Find where the given text appears and provide that cell's center as (x, y) coordinate. 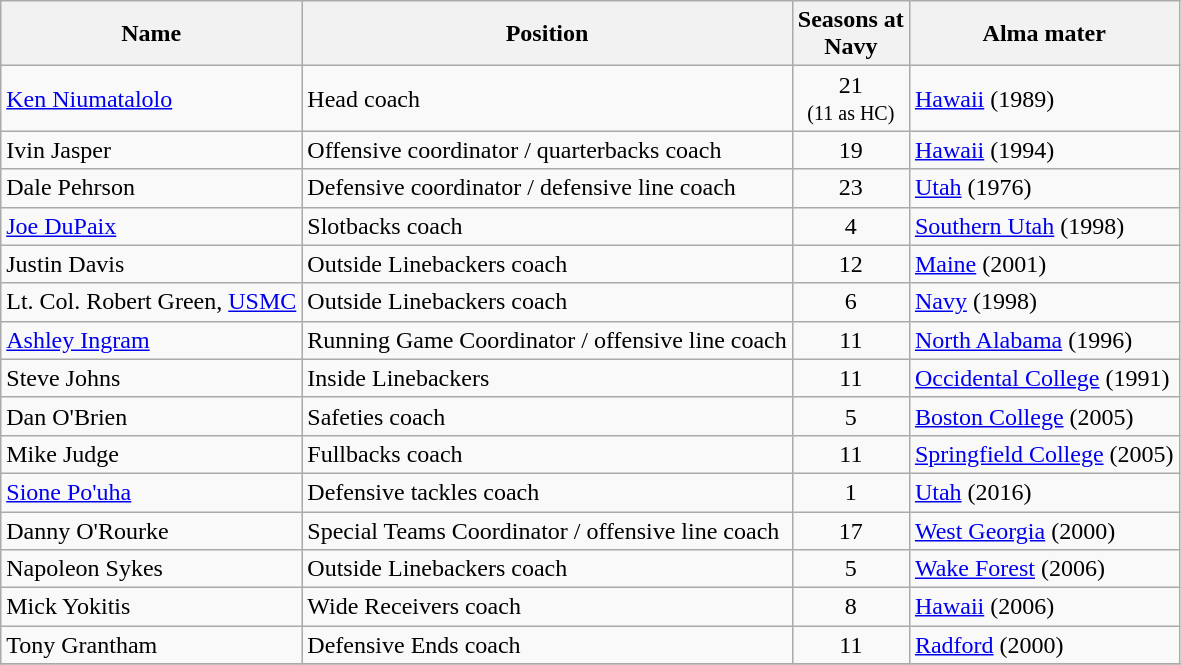
Defensive Ends coach (547, 645)
Utah (2016) (1044, 492)
Tony Grantham (152, 645)
Sione Po'uha (152, 492)
Dale Pehrson (152, 188)
Hawaii (1989) (1044, 98)
Springfield College (2005) (1044, 454)
Defensive coordinator / defensive line coach (547, 188)
Head coach (547, 98)
Utah (1976) (1044, 188)
Hawaii (2006) (1044, 607)
West Georgia (2000) (1044, 531)
Slotbacks coach (547, 226)
Position (547, 34)
17 (850, 531)
Ashley Ingram (152, 340)
Running Game Coordinator / offensive line coach (547, 340)
Mick Yokitis (152, 607)
Joe DuPaix (152, 226)
Mike Judge (152, 454)
Hawaii (1994) (1044, 150)
Safeties coach (547, 416)
Name (152, 34)
19 (850, 150)
Special Teams Coordinator / offensive line coach (547, 531)
Navy (1998) (1044, 302)
Southern Utah (1998) (1044, 226)
Radford (2000) (1044, 645)
21(11 as HC) (850, 98)
Dan O'Brien (152, 416)
Wake Forest (2006) (1044, 569)
Offensive coordinator / quarterbacks coach (547, 150)
4 (850, 226)
8 (850, 607)
Danny O'Rourke (152, 531)
Inside Linebackers (547, 378)
Alma mater (1044, 34)
Lt. Col. Robert Green, USMC (152, 302)
Occidental College (1991) (1044, 378)
23 (850, 188)
Fullbacks coach (547, 454)
North Alabama (1996) (1044, 340)
6 (850, 302)
Maine (2001) (1044, 264)
Steve Johns (152, 378)
1 (850, 492)
Seasons atNavy (850, 34)
Boston College (2005) (1044, 416)
Napoleon Sykes (152, 569)
Wide Receivers coach (547, 607)
Defensive tackles coach (547, 492)
Ivin Jasper (152, 150)
12 (850, 264)
Ken Niumatalolo (152, 98)
Justin Davis (152, 264)
